For the text-containing cell, return its midpoint in (x, y) coordinate format. 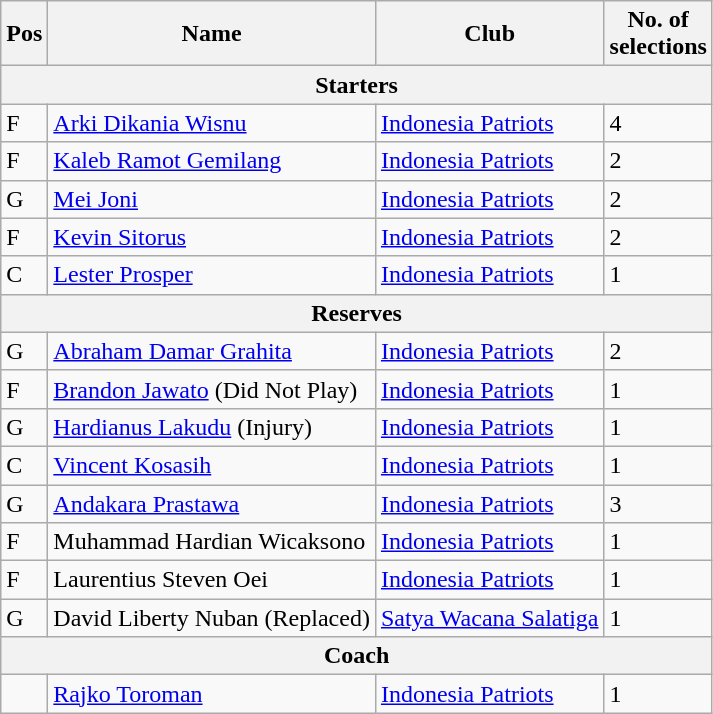
4 (658, 123)
Abraham Damar Grahita (212, 351)
No. ofselections (658, 34)
Lester Prosper (212, 275)
Coach (357, 656)
Arki Dikania Wisnu (212, 123)
Brandon Jawato (Did Not Play) (212, 389)
Vincent Kosasih (212, 465)
Mei Joni (212, 199)
Pos (24, 34)
Starters (357, 85)
Rajko Toroman (212, 694)
Andakara Prastawa (212, 503)
Hardianus Lakudu (Injury) (212, 427)
Kevin Sitorus (212, 237)
Name (212, 34)
3 (658, 503)
Kaleb Ramot Gemilang (212, 161)
Muhammad Hardian Wicaksono (212, 542)
Reserves (357, 313)
David Liberty Nuban (Replaced) (212, 618)
Laurentius Steven Oei (212, 580)
Satya Wacana Salatiga (490, 618)
Club (490, 34)
